Identify which cell holds the provided text, then report its [X, Y] central coordinate. 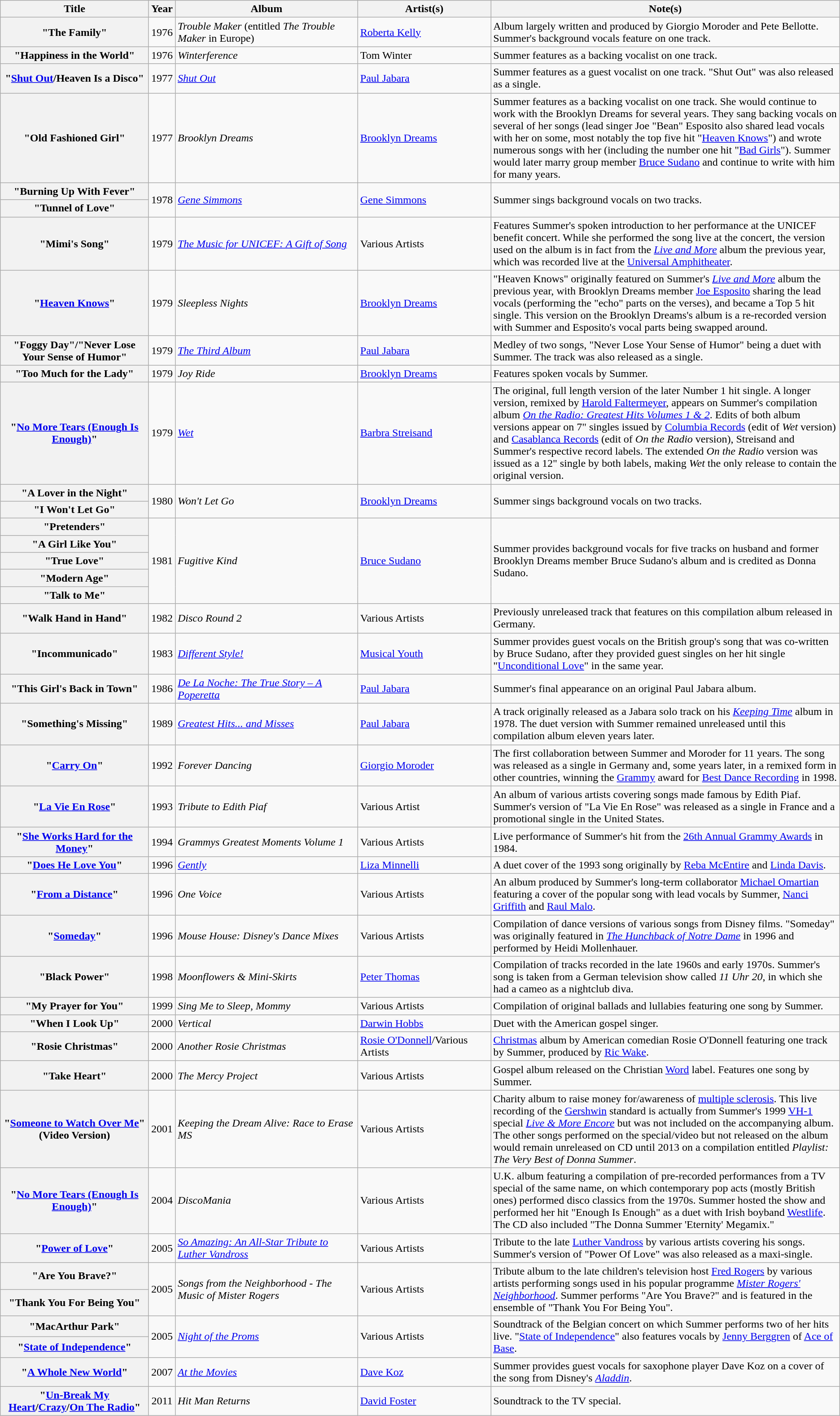
Live performance of Summer's hit from the 26th Annual Grammy Awards in 1984. [665, 842]
Duet with the American gospel singer. [665, 1023]
Mouse House: Disney's Dance Mixes [267, 935]
Christmas album by American comedian Rosie O'Donnell featuring one track by Summer, produced by Ric Wake. [665, 1047]
1981 [162, 561]
1992 [162, 765]
Moonflowers & Mini-Skirts [267, 977]
"Someday" [74, 935]
"Someone to Watch Over Me" (Video Version) [74, 1129]
1980 [162, 501]
"This Girl's Back in Town" [74, 688]
"Power of Love" [74, 1248]
Year [162, 9]
At the Movies [267, 1372]
Shut Out [267, 78]
Night of the Proms [267, 1337]
Summer features as a backing vocalist on one track. [665, 55]
1993 [162, 807]
2001 [162, 1129]
"Does He Love You" [74, 865]
1986 [162, 688]
"Too Much for the Lady" [74, 373]
Forever Dancing [267, 765]
Summer features as a guest vocalist on one track. "Shut Out" was also released as a single. [665, 78]
"Something's Missing" [74, 724]
"Pretenders" [74, 527]
Title [74, 9]
Summer provides background vocals for five tracks on husband and former Brooklyn Dreams member Bruce Sudano's album and is credited as Donna Sudano. [665, 561]
"A Girl Like You" [74, 544]
Musical Youth [424, 653]
"True Love" [74, 561]
Album [267, 9]
"Foggy Day"/"Never Lose Your Sense of Humor" [74, 350]
"Heaven Knows" [74, 303]
"Black Power" [74, 977]
"Burning Up With Fever" [74, 191]
Fugitive Kind [267, 561]
"Modern Age" [74, 578]
2011 [162, 1401]
Artist(s) [424, 9]
Greatest Hits... and Misses [267, 724]
One Voice [267, 894]
Disco Round 2 [267, 618]
"Are You Brave?" [74, 1276]
Sing Me to Sleep, Mommy [267, 1006]
Note(s) [665, 9]
"When I Look Up" [74, 1023]
So Amazing: An All-Star Tribute to Luther Vandross [267, 1248]
"The Family" [74, 32]
Bruce Sudano [424, 561]
Medley of two songs, "Never Lose Your Sense of Humor" being a duet with Summer. The track was also released as a single. [665, 350]
1994 [162, 842]
2007 [162, 1372]
Tribute to the late Luther Vandross by various artists covering his songs. Summer's version of "Power Of Love" was also released as a maxi-single. [665, 1248]
Previously unreleased track that features on this compilation album released in Germany. [665, 618]
"From a Distance" [74, 894]
The Mercy Project [267, 1075]
"La Vie En Rose" [74, 807]
Grammys Greatest Moments Volume 1 [267, 842]
Features spoken vocals by Summer. [665, 373]
"State of Independence" [74, 1347]
2004 [162, 1201]
"Tunnel of Love" [74, 208]
"A Lover in the Night" [74, 492]
"Incommunicado" [74, 653]
"Shut Out/Heaven Is a Disco" [74, 78]
Dave Koz [424, 1372]
Tribute to Edith Piaf [267, 807]
"Carry On" [74, 765]
Keeping the Dream Alive: Race to Erase MS [267, 1129]
"Old Fashioned Girl" [74, 138]
Hit Man Returns [267, 1401]
Tom Winter [424, 55]
Trouble Maker (entitled The Trouble Maker in Europe) [267, 32]
Gently [267, 865]
1999 [162, 1006]
Soundtrack to the TV special. [665, 1401]
De La Noche: The True Story – A Poperetta [267, 688]
Liza Minnelli [424, 865]
1982 [162, 618]
Darwin Hobbs [424, 1023]
Summer provides guest vocals for saxophone player Dave Koz on a cover of the song from Disney's Aladdin. [665, 1372]
"Happiness in the World" [74, 55]
"Walk Hand in Hand" [74, 618]
Vertical [267, 1023]
Giorgio Moroder [424, 765]
Peter Thomas [424, 977]
Wet [267, 433]
1989 [162, 724]
Album largely written and produced by Giorgio Moroder and Pete Bellotte. Summer's background vocals feature on one track. [665, 32]
"I Won't Let Go" [74, 510]
"She Works Hard for the Money" [74, 842]
"MacArthur Park" [74, 1326]
"Take Heart" [74, 1075]
Summer's final appearance on an original Paul Jabara album. [665, 688]
"My Prayer for You" [74, 1006]
1998 [162, 977]
The Music for UNICEF: A Gift of Song [267, 243]
Winterference [267, 55]
"Thank You For Being You" [74, 1303]
"Rosie Christmas" [74, 1047]
Joy Ride [267, 373]
"Un-Break My Heart/Crazy/On The Radio" [74, 1401]
"A Whole New World" [74, 1372]
Various Artist [424, 807]
"Mimi's Song" [74, 243]
Sleepless Nights [267, 303]
DiscoMania [267, 1201]
A duet cover of the 1993 song originally by Reba McEntire and Linda Davis. [665, 865]
1983 [162, 653]
Compilation of original ballads and lullabies featuring one song by Summer. [665, 1006]
1978 [162, 200]
The Third Album [267, 350]
Gospel album released on the Christian Word label. Features one song by Summer. [665, 1075]
Won't Let Go [267, 501]
David Foster [424, 1401]
Rosie O'Donnell/Various Artists [424, 1047]
"Talk to Me" [74, 595]
Roberta Kelly [424, 32]
Barbra Streisand [424, 433]
Different Style! [267, 653]
Another Rosie Christmas [267, 1047]
Songs from the Neighborhood - The Music of Mister Rogers [267, 1289]
